Search for the cell housing the specified text and yield its (x, y) center coordinate. 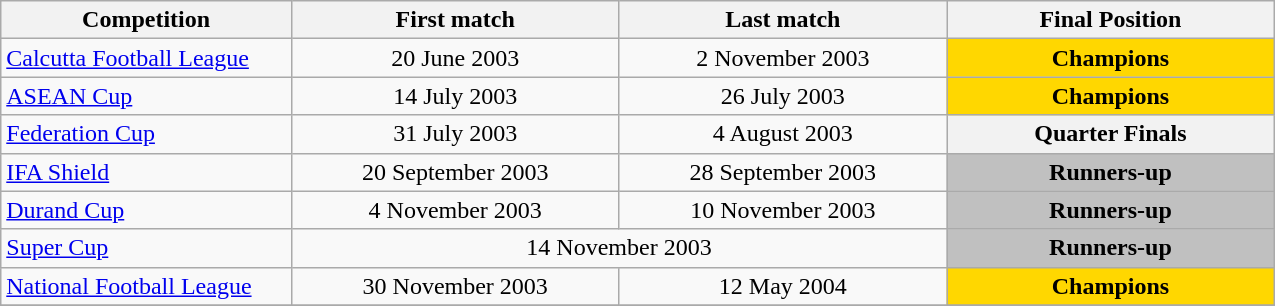
2 November 2003 (783, 58)
4 November 2003 (455, 210)
Quarter Finals (1111, 134)
12 May 2004 (783, 286)
National Football League (146, 286)
30 November 2003 (455, 286)
26 July 2003 (783, 96)
20 September 2003 (455, 172)
IFA Shield (146, 172)
Federation Cup (146, 134)
Final Position (1111, 20)
Durand Cup (146, 210)
14 November 2003 (618, 248)
ASEAN Cup (146, 96)
First match (455, 20)
Competition (146, 20)
10 November 2003 (783, 210)
20 June 2003 (455, 58)
4 August 2003 (783, 134)
28 September 2003 (783, 172)
31 July 2003 (455, 134)
14 July 2003 (455, 96)
Super Cup (146, 248)
Last match (783, 20)
Calcutta Football League (146, 58)
